Output the (X, Y) coordinate of the center of the cell containing the given text.  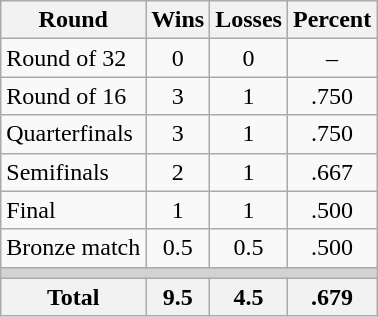
Quarterfinals (74, 134)
Semifinals (74, 172)
.679 (332, 297)
Wins (178, 20)
Final (74, 210)
4.5 (249, 297)
Round of 32 (74, 58)
Round of 16 (74, 96)
2 (178, 172)
9.5 (178, 297)
Round (74, 20)
Percent (332, 20)
Losses (249, 20)
– (332, 58)
Total (74, 297)
Bronze match (74, 248)
.667 (332, 172)
